Output the [X, Y] coordinate of the center of the cell containing the given text.  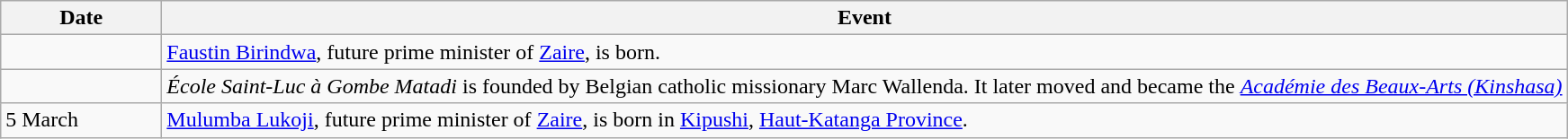
Event [865, 18]
Faustin Birindwa, future prime minister of Zaire, is born. [865, 52]
5 March [81, 120]
Mulumba Lukoji, future prime minister of Zaire, is born in Kipushi, Haut-Katanga Province. [865, 120]
Date [81, 18]
